Pinpoint the cell where the given text exists, returning its [x, y] midpoint coordinate. 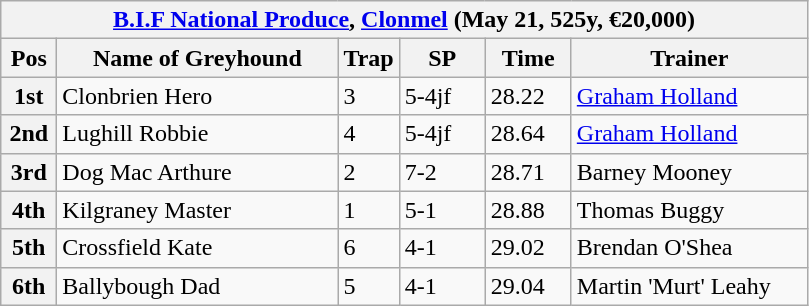
1st [29, 96]
6th [29, 286]
28.22 [528, 96]
Crossfield Kate [198, 248]
Time [528, 58]
B.I.F National Produce, Clonmel (May 21, 525y, €20,000) [404, 20]
Brendan O'Shea [689, 248]
2 [368, 172]
5 [368, 286]
SP [442, 58]
6 [368, 248]
29.04 [528, 286]
Lughill Robbie [198, 134]
Trainer [689, 58]
Clonbrien Hero [198, 96]
4 [368, 134]
29.02 [528, 248]
28.64 [528, 134]
Kilgraney Master [198, 210]
Ballybough Dad [198, 286]
3rd [29, 172]
4th [29, 210]
Pos [29, 58]
5th [29, 248]
28.71 [528, 172]
Martin 'Murt' Leahy [689, 286]
Dog Mac Arthure [198, 172]
3 [368, 96]
5-1 [442, 210]
Barney Mooney [689, 172]
Thomas Buggy [689, 210]
2nd [29, 134]
Name of Greyhound [198, 58]
28.88 [528, 210]
7-2 [442, 172]
1 [368, 210]
Trap [368, 58]
